Return the [X, Y] coordinate for the center point of the cell that contains the specified text.  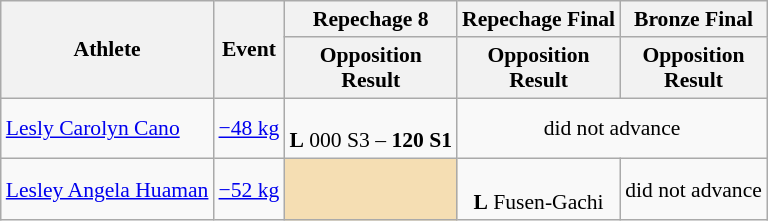
Lesly Carolyn Cano [108, 128]
Bronze Final [694, 19]
Event [248, 50]
Repechage Final [538, 19]
L 000 S3 – 120 S1 [370, 128]
Repechage 8 [370, 19]
Lesley Angela Huaman [108, 190]
−48 kg [248, 128]
Athlete [108, 50]
L Fusen-Gachi [538, 190]
−52 kg [248, 190]
